Identify which cell holds the provided text, then report its (x, y) central coordinate. 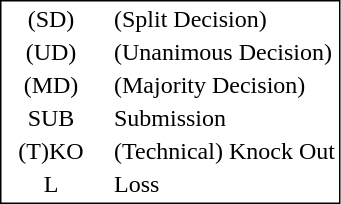
(UD) (50, 53)
(Split Decision) (224, 19)
Loss (224, 185)
(MD) (50, 85)
(SD) (50, 19)
(Technical) Knock Out (224, 151)
L (50, 185)
(T)KO (50, 151)
SUB (50, 119)
Submission (224, 119)
(Unanimous Decision) (224, 53)
(Majority Decision) (224, 85)
